Scan for the cell matching the given text and deliver its [x, y] coordinate at center. 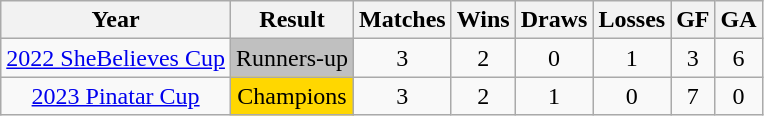
Wins [483, 20]
GF [693, 20]
Runners-up [292, 58]
Year [116, 20]
2023 Pinatar Cup [116, 96]
GA [738, 20]
2022 SheBelieves Cup [116, 58]
6 [738, 58]
Champions [292, 96]
Draws [554, 20]
Losses [632, 20]
7 [693, 96]
Matches [403, 20]
Result [292, 20]
